For the text-containing cell, return its midpoint in (X, Y) coordinate format. 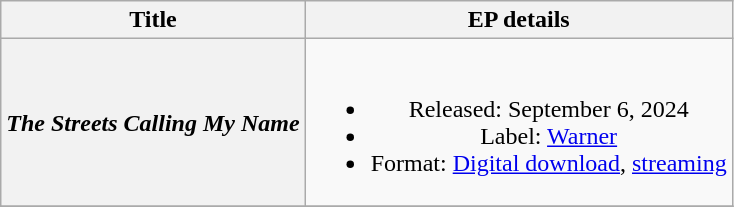
Title (153, 20)
Released: September 6, 2024Label: WarnerFormat: Digital download, streaming (518, 122)
EP details (518, 20)
The Streets Calling My Name (153, 122)
